Find where the given text appears and provide that cell's center as (x, y) coordinate. 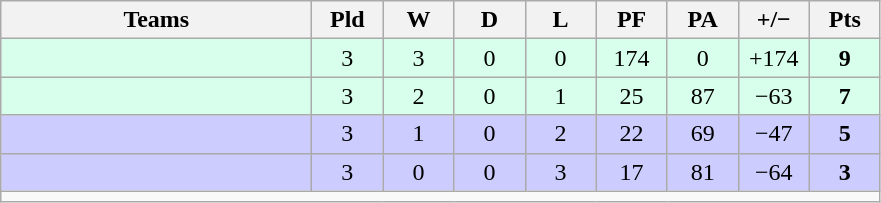
174 (632, 58)
25 (632, 96)
Teams (156, 20)
−63 (774, 96)
17 (632, 172)
PA (702, 20)
PF (632, 20)
Pts (844, 20)
+174 (774, 58)
D (490, 20)
+/− (774, 20)
Pld (348, 20)
W (418, 20)
−47 (774, 134)
L (560, 20)
81 (702, 172)
9 (844, 58)
22 (632, 134)
7 (844, 96)
87 (702, 96)
5 (844, 134)
69 (702, 134)
−64 (774, 172)
